For the text-containing cell, return its midpoint in (X, Y) coordinate format. 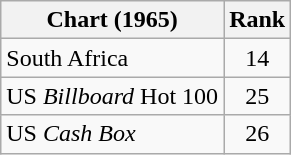
Rank (258, 20)
US Cash Box (112, 134)
14 (258, 58)
Chart (1965) (112, 20)
25 (258, 96)
South Africa (112, 58)
26 (258, 134)
US Billboard Hot 100 (112, 96)
